Extract the [X, Y] coordinate from the center of the cell holding the provided text.  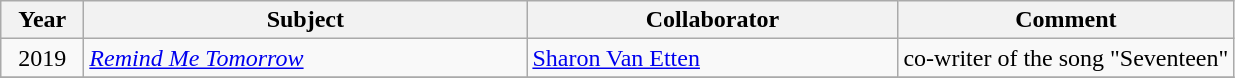
co-writer of the song "Seventeen" [1066, 58]
Remind Me Tomorrow [306, 58]
2019 [42, 58]
Comment [1066, 20]
Sharon Van Etten [712, 58]
Subject [306, 20]
Collaborator [712, 20]
Year [42, 20]
